Detect which cell encompasses the target text, then output its [x, y] center coordinate. 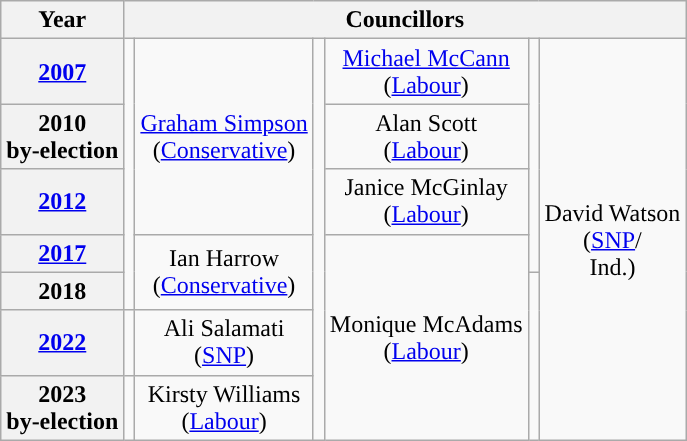
2022 [62, 342]
David Watson(SNP/Ind.) [612, 240]
Michael McCann (Labour) [426, 72]
Graham Simpson(Conservative) [224, 136]
2017 [62, 253]
Alan Scott(Labour) [426, 136]
2007 [62, 72]
Ian Harrow(Conservative) [224, 272]
Ali Salamati(SNP) [224, 342]
Janice McGinlay(Labour) [426, 202]
2023by-election [62, 408]
Councillors [405, 20]
2012 [62, 202]
2018 [62, 291]
Kirsty Williams(Labour) [224, 408]
Monique McAdams(Labour) [426, 337]
Year [62, 20]
2010by-election [62, 136]
